From the cell containing the given text, extract its center point as [X, Y] coordinate. 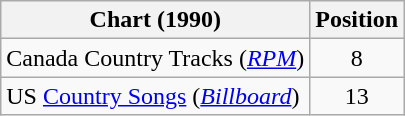
Position [357, 20]
Chart (1990) [156, 20]
13 [357, 96]
8 [357, 58]
US Country Songs (Billboard) [156, 96]
Canada Country Tracks (RPM) [156, 58]
